Return (X, Y) of the center of cell containing provided text 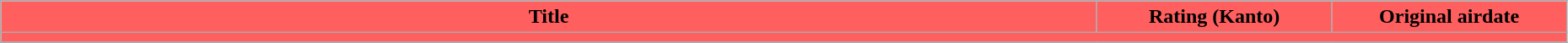
Title (549, 17)
Original airdate (1449, 17)
Rating (Kanto) (1214, 17)
